Pinpoint the cell where the given text exists, returning its [x, y] midpoint coordinate. 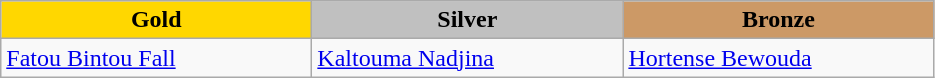
Fatou Bintou Fall [156, 58]
Silver [468, 20]
Gold [156, 20]
Bronze [778, 20]
Kaltouma Nadjina [468, 58]
Hortense Bewouda [778, 58]
